Determine the (x, y) coordinate at the center of the cell enclosing the given text.  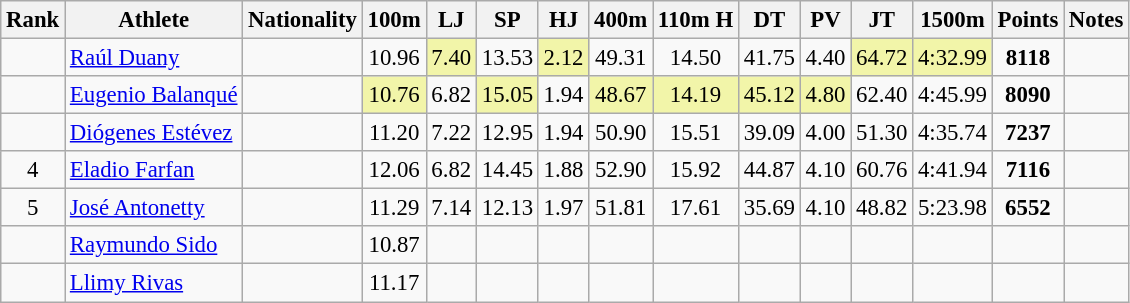
Notes (1096, 20)
51.81 (621, 208)
JT (882, 20)
45.12 (769, 95)
10.96 (394, 58)
2.12 (563, 58)
Nationality (302, 20)
José Antonetty (154, 208)
4:32.99 (953, 58)
1.88 (563, 170)
64.72 (882, 58)
Eladio Farfan (154, 170)
44.87 (769, 170)
Diógenes Estévez (154, 133)
Raúl Duany (154, 58)
12.95 (507, 133)
4 (33, 170)
10.76 (394, 95)
49.31 (621, 58)
1.97 (563, 208)
8090 (1028, 95)
7.40 (451, 58)
14.19 (696, 95)
LJ (451, 20)
50.90 (621, 133)
5:23.98 (953, 208)
41.75 (769, 58)
7.22 (451, 133)
5 (33, 208)
11.17 (394, 283)
14.45 (507, 170)
Athlete (154, 20)
51.30 (882, 133)
8118 (1028, 58)
7116 (1028, 170)
10.87 (394, 245)
11.20 (394, 133)
4:41.94 (953, 170)
SP (507, 20)
Points (1028, 20)
110m H (696, 20)
52.90 (621, 170)
11.29 (394, 208)
48.67 (621, 95)
Raymundo Sido (154, 245)
PV (825, 20)
7237 (1028, 133)
400m (621, 20)
35.69 (769, 208)
4:45.99 (953, 95)
Eugenio Balanqué (154, 95)
7.14 (451, 208)
6552 (1028, 208)
4.40 (825, 58)
15.92 (696, 170)
Rank (33, 20)
12.06 (394, 170)
Llimy Rivas (154, 283)
4.00 (825, 133)
39.09 (769, 133)
12.13 (507, 208)
14.50 (696, 58)
4:35.74 (953, 133)
15.05 (507, 95)
DT (769, 20)
60.76 (882, 170)
62.40 (882, 95)
17.61 (696, 208)
48.82 (882, 208)
15.51 (696, 133)
100m (394, 20)
HJ (563, 20)
1500m (953, 20)
4.80 (825, 95)
13.53 (507, 58)
